For the text-containing cell, return its midpoint in (X, Y) coordinate format. 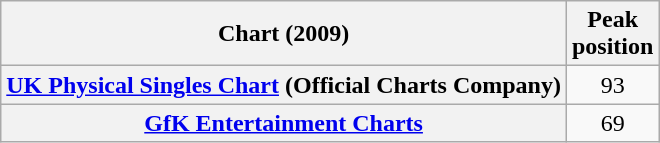
Chart (2009) (284, 34)
69 (612, 123)
Peakposition (612, 34)
UK Physical Singles Chart (Official Charts Company) (284, 85)
GfK Entertainment Charts (284, 123)
93 (612, 85)
